Return [X, Y] of the center of cell containing provided text 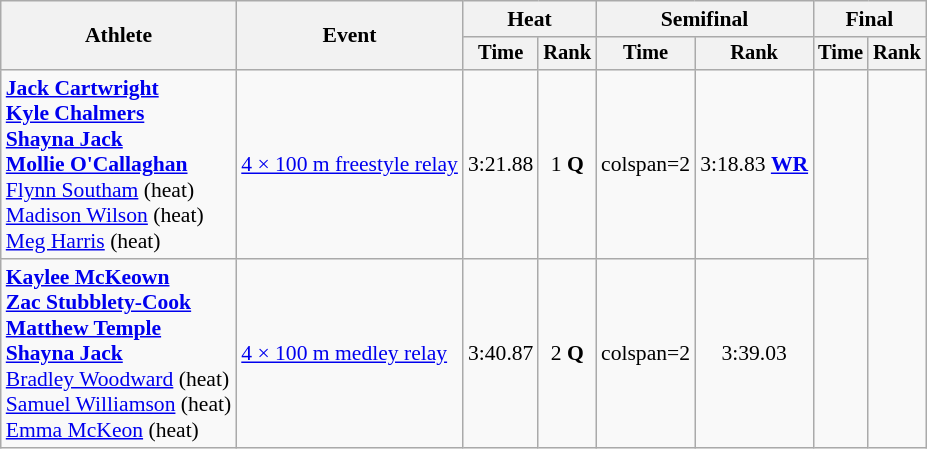
Heat [530, 19]
Kaylee McKeown Zac Stubblety-Cook Matthew Temple Shayna Jack Bradley Woodward (heat) Samuel Williamson (heat) Emma McKeon (heat) [118, 354]
3:40.87 [500, 354]
Athlete [118, 36]
Final [869, 19]
4 × 100 m freestyle relay [350, 164]
1 Q [567, 164]
Semifinal [704, 19]
3:39.03 [754, 354]
Event [350, 36]
2 Q [567, 354]
3:21.88 [500, 164]
4 × 100 m medley relay [350, 354]
3:18.83 WR [754, 164]
Jack Cartwright Kyle Chalmers Shayna Jack Mollie O'Callaghan Flynn Southam (heat) Madison Wilson (heat) Meg Harris (heat) [118, 164]
